For the text-containing cell, return its midpoint in [x, y] coordinate format. 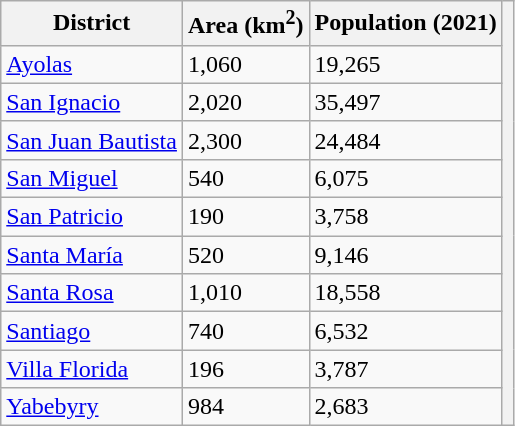
19,265 [406, 64]
Santa María [92, 255]
2,683 [406, 407]
520 [246, 255]
District [92, 24]
3,758 [406, 217]
Ayolas [92, 64]
9,146 [406, 255]
24,484 [406, 140]
San Juan Bautista [92, 140]
1,060 [246, 64]
190 [246, 217]
San Miguel [92, 178]
Yabebyry [92, 407]
540 [246, 178]
Population (2021) [406, 24]
Santa Rosa [92, 293]
2,300 [246, 140]
984 [246, 407]
6,075 [406, 178]
35,497 [406, 102]
740 [246, 331]
18,558 [406, 293]
Area (km2) [246, 24]
196 [246, 369]
Villa Florida [92, 369]
6,532 [406, 331]
3,787 [406, 369]
San Ignacio [92, 102]
Santiago [92, 331]
2,020 [246, 102]
1,010 [246, 293]
San Patricio [92, 217]
